Determine the [X, Y] coordinate at the center of the cell enclosing the given text.  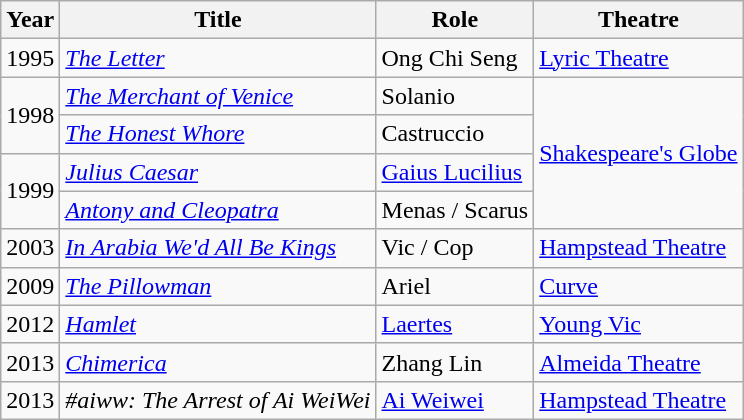
Ai Weiwei [455, 400]
2009 [30, 286]
In Arabia We'd All Be Kings [218, 248]
Lyric Theatre [638, 58]
2012 [30, 324]
Laertes [455, 324]
Year [30, 20]
Ariel [455, 286]
Curve [638, 286]
The Letter [218, 58]
#aiww: The Arrest of Ai WeiWei [218, 400]
Menas / Scarus [455, 210]
1995 [30, 58]
Title [218, 20]
The Merchant of Venice [218, 96]
1998 [30, 115]
Chimerica [218, 362]
Young Vic [638, 324]
Shakespeare's Globe [638, 153]
Solanio [455, 96]
Gaius Lucilius [455, 172]
Vic / Cop [455, 248]
2003 [30, 248]
The Pillowman [218, 286]
Role [455, 20]
Zhang Lin [455, 362]
Castruccio [455, 134]
Antony and Cleopatra [218, 210]
Almeida Theatre [638, 362]
Hamlet [218, 324]
Theatre [638, 20]
1999 [30, 191]
Julius Caesar [218, 172]
The Honest Whore [218, 134]
Ong Chi Seng [455, 58]
